Search for the cell housing the specified text and yield its (X, Y) center coordinate. 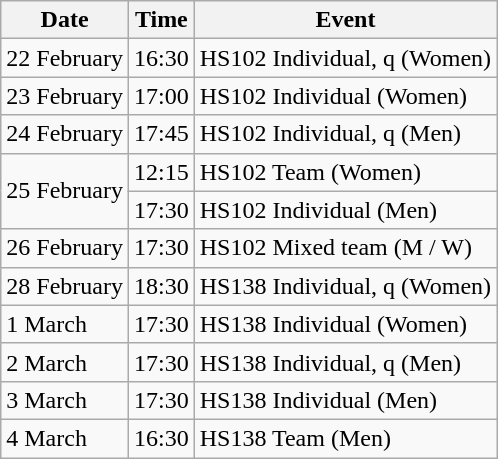
28 February (65, 286)
1 March (65, 324)
3 March (65, 400)
23 February (65, 96)
26 February (65, 248)
HS102 Individual (Women) (345, 96)
12:15 (161, 172)
Event (345, 20)
HS102 Individual, q (Men) (345, 134)
HS138 Team (Men) (345, 438)
HS102 Mixed team (M / W) (345, 248)
HS138 Individual (Men) (345, 400)
25 February (65, 191)
Time (161, 20)
HS138 Individual, q (Men) (345, 362)
Date (65, 20)
24 February (65, 134)
2 March (65, 362)
4 March (65, 438)
17:45 (161, 134)
18:30 (161, 286)
HS102 Individual, q (Women) (345, 58)
17:00 (161, 96)
22 February (65, 58)
HS102 Team (Women) (345, 172)
HS138 Individual (Women) (345, 324)
HS138 Individual, q (Women) (345, 286)
HS102 Individual (Men) (345, 210)
